Extract the (X, Y) coordinate from the center of the cell holding the provided text.  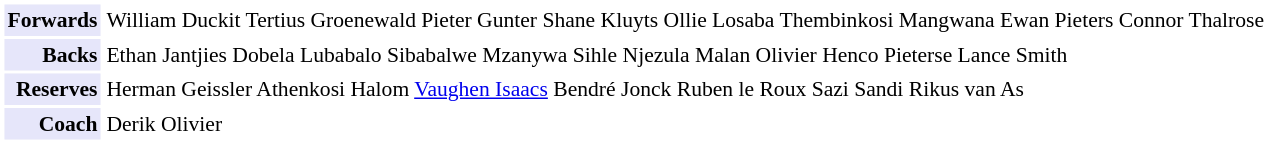
Backs (52, 55)
Reserves (52, 90)
Forwards (52, 20)
Ethan Jantjies Dobela Lubabalo Sibabalwe Mzanywa Sihle Njezula Malan Olivier Henco Pieterse Lance Smith (685, 55)
Herman Geissler Athenkosi Halom Vaughen Isaacs Bendré Jonck Ruben le Roux Sazi Sandi Rikus van As (685, 90)
William Duckit Tertius Groenewald Pieter Gunter Shane Kluyts Ollie Losaba Thembinkosi Mangwana Ewan Pieters Connor Thalrose (685, 20)
Coach (52, 124)
Derik Olivier (685, 124)
